Find where the given text appears and provide that cell's center as [x, y] coordinate. 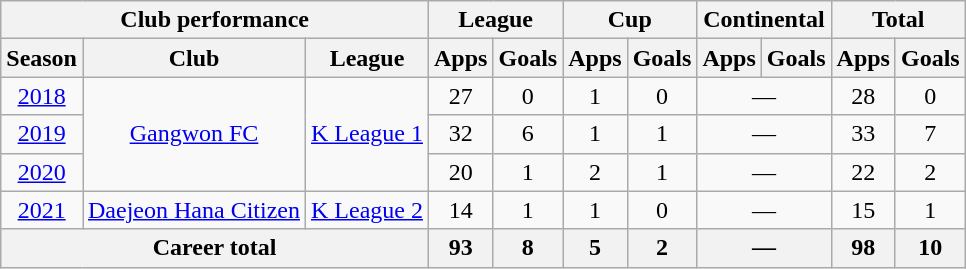
10 [930, 248]
2021 [42, 210]
K League 2 [366, 210]
28 [863, 96]
32 [461, 134]
15 [863, 210]
7 [930, 134]
2019 [42, 134]
6 [528, 134]
2018 [42, 96]
14 [461, 210]
20 [461, 172]
Season [42, 58]
5 [595, 248]
Daejeon Hana Citizen [194, 210]
8 [528, 248]
22 [863, 172]
Gangwon FC [194, 134]
K League 1 [366, 134]
27 [461, 96]
Club performance [215, 20]
33 [863, 134]
Total [898, 20]
Cup [630, 20]
2020 [42, 172]
98 [863, 248]
Club [194, 58]
Continental [764, 20]
Career total [215, 248]
93 [461, 248]
